Determine the (x, y) coordinate at the center of the cell enclosing the given text.  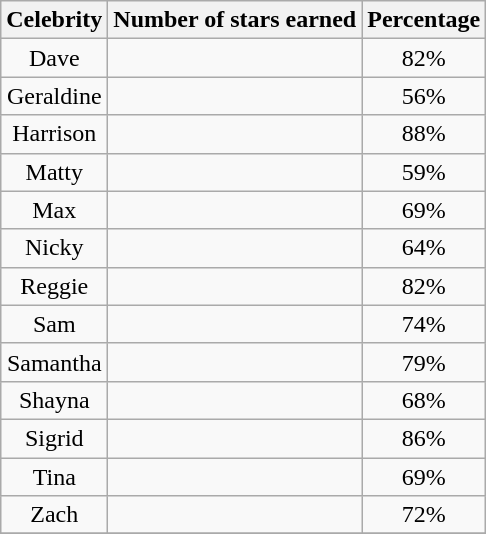
Tina (54, 477)
Sigrid (54, 438)
Dave (54, 58)
Max (54, 210)
Shayna (54, 400)
56% (424, 96)
Celebrity (54, 20)
Harrison (54, 134)
Reggie (54, 286)
Nicky (54, 248)
74% (424, 324)
Percentage (424, 20)
79% (424, 362)
Geraldine (54, 96)
Samantha (54, 362)
59% (424, 172)
72% (424, 515)
Number of stars earned (235, 20)
68% (424, 400)
Matty (54, 172)
Zach (54, 515)
88% (424, 134)
64% (424, 248)
86% (424, 438)
Sam (54, 324)
